From the cell containing the given text, extract its center point as [x, y] coordinate. 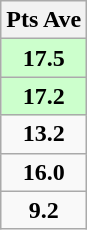
17.2 [44, 96]
16.0 [44, 172]
9.2 [44, 210]
Pts Ave [44, 20]
17.5 [44, 58]
13.2 [44, 134]
